For the text-containing cell, return its midpoint in (x, y) coordinate format. 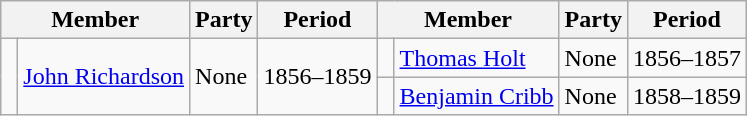
1856–1859 (318, 77)
John Richardson (104, 77)
Thomas Holt (476, 58)
1858–1859 (686, 96)
Benjamin Cribb (476, 96)
1856–1857 (686, 58)
